Find where the given text appears and provide that cell's center as (x, y) coordinate. 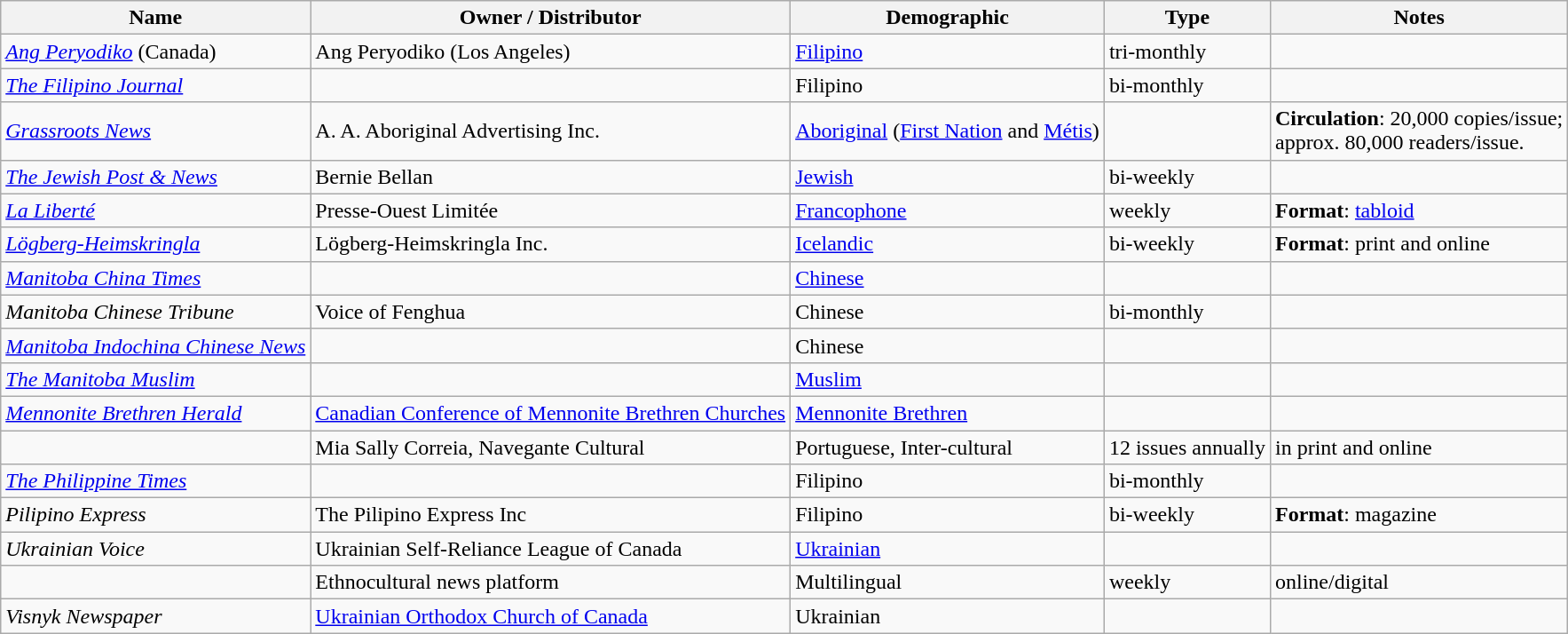
Ukrainian Voice (156, 549)
Visnyk Newspaper (156, 616)
Format: print and online (1418, 244)
Canadian Conference of Mennonite Brethren Churches (550, 413)
Owner / Distributor (550, 18)
online/digital (1418, 582)
Grassroots News (156, 131)
La Liberté (156, 210)
Notes (1418, 18)
Mennonite Brethren (948, 413)
Portuguese, Inter-cultural (948, 447)
Ang Peryodiko (Canada) (156, 52)
The Manitoba Muslim (156, 379)
Demographic (948, 18)
Ang Peryodiko (Los Angeles) (550, 52)
Manitoba China Times (156, 278)
tri-monthly (1187, 52)
The Pilipino Express Inc (550, 515)
Francophone (948, 210)
Mia Sally Correia, Navegante Cultural (550, 447)
Bernie Bellan (550, 177)
Ukrainian Orthodox Church of Canada (550, 616)
Jewish (948, 177)
Muslim (948, 379)
Icelandic (948, 244)
Presse-Ouest Limitée (550, 210)
in print and online (1418, 447)
A. A. Aboriginal Advertising Inc. (550, 131)
Lögberg-Heimskringla (156, 244)
Ukrainian Self-Reliance League of Canada (550, 549)
Circulation: 20,000 copies/issue;approx. 80,000 readers/issue. (1418, 131)
Name (156, 18)
12 issues annually (1187, 447)
Format: tabloid (1418, 210)
Aboriginal (First Nation and Métis) (948, 131)
Format: magazine (1418, 515)
Type (1187, 18)
Voice of Fenghua (550, 312)
The Jewish Post & News (156, 177)
Mennonite Brethren Herald (156, 413)
Pilipino Express (156, 515)
Lögberg-Heimskringla Inc. (550, 244)
Multilingual (948, 582)
The Philippine Times (156, 481)
Manitoba Indochina Chinese News (156, 345)
Ethnocultural news platform (550, 582)
Manitoba Chinese Tribune (156, 312)
The Filipino Journal (156, 85)
